Determine the [x, y] coordinate at the center of the cell enclosing the given text.  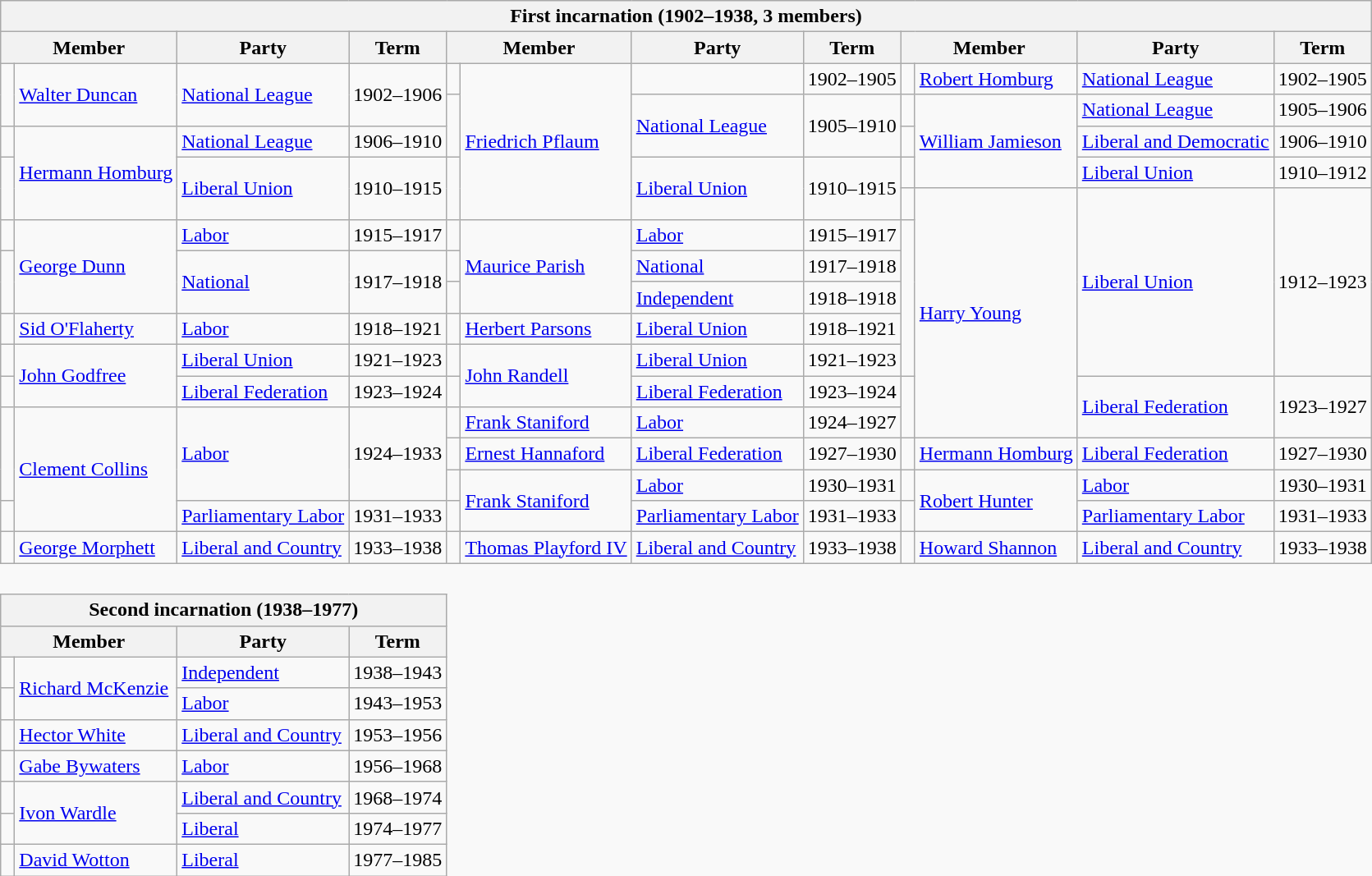
1912–1923 [1322, 282]
Walter Duncan [96, 94]
Sid O'Flaherty [96, 328]
Liberal and Democratic [1176, 141]
William Jamieson [996, 141]
1943–1953 [397, 704]
Clement Collins [96, 470]
1956–1968 [397, 766]
Robert Hunter [996, 501]
1923–1927 [1322, 407]
Hector White [96, 735]
1977–1985 [397, 860]
Herbert Parsons [546, 328]
Second incarnation (1938–1977) [223, 610]
Friedrich Pflaum [546, 141]
1924–1933 [397, 454]
Thomas Playford IV [546, 548]
Maurice Parish [546, 266]
Gabe Bywaters [96, 766]
First incarnation (1902–1938, 3 members) [686, 16]
Howard Shannon [996, 548]
George Dunn [96, 266]
Richard McKenzie [96, 688]
1938–1943 [397, 672]
George Morphett [96, 548]
Harry Young [996, 313]
John Randell [546, 375]
1910–1912 [1322, 172]
John Godfree [96, 375]
1918–1918 [852, 297]
1953–1956 [397, 735]
1924–1927 [852, 423]
Robert Homburg [996, 79]
Ivon Wardle [96, 813]
1905–1906 [1322, 110]
Ernest Hannaford [546, 454]
1902–1906 [397, 94]
David Wotton [96, 860]
1974–1977 [397, 828]
1905–1910 [852, 126]
1968–1974 [397, 797]
